Search for the cell housing the specified text and yield its [x, y] center coordinate. 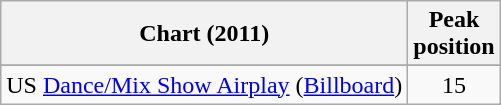
15 [454, 85]
Chart (2011) [204, 34]
US Dance/Mix Show Airplay (Billboard) [204, 85]
Peakposition [454, 34]
